For the text-containing cell, return its midpoint in [X, Y] coordinate format. 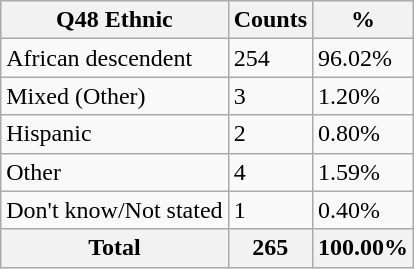
1.20% [364, 96]
0.40% [364, 210]
% [364, 20]
0.80% [364, 134]
2 [270, 134]
100.00% [364, 248]
1.59% [364, 172]
265 [270, 248]
Mixed (Other) [114, 96]
Other [114, 172]
254 [270, 58]
African descendent [114, 58]
Don't know/Not stated [114, 210]
96.02% [364, 58]
Q48 Ethnic [114, 20]
Counts [270, 20]
1 [270, 210]
4 [270, 172]
3 [270, 96]
Hispanic [114, 134]
Total [114, 248]
